For the text-containing cell, return its midpoint in (X, Y) coordinate format. 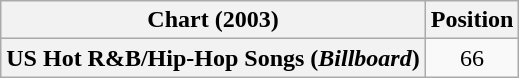
66 (472, 58)
Chart (2003) (213, 20)
US Hot R&B/Hip-Hop Songs (Billboard) (213, 58)
Position (472, 20)
